Output the (x, y) coordinate of the center of the cell containing the given text.  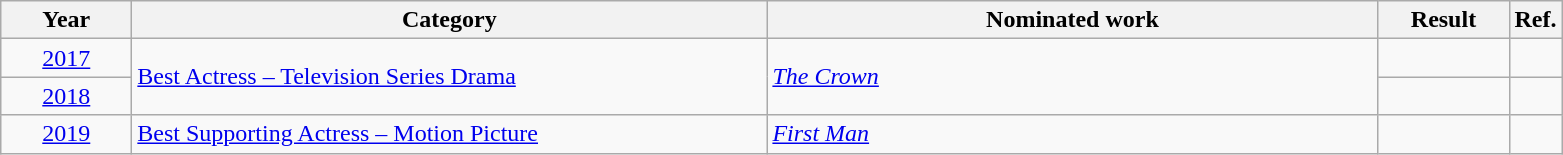
2018 (66, 96)
2017 (66, 58)
Result (1444, 20)
First Man (1072, 134)
Category (450, 20)
Year (66, 20)
2019 (66, 134)
The Crown (1072, 77)
Best Actress – Television Series Drama (450, 77)
Ref. (1536, 20)
Best Supporting Actress – Motion Picture (450, 134)
Nominated work (1072, 20)
